Return [X, Y] of the center of cell containing provided text 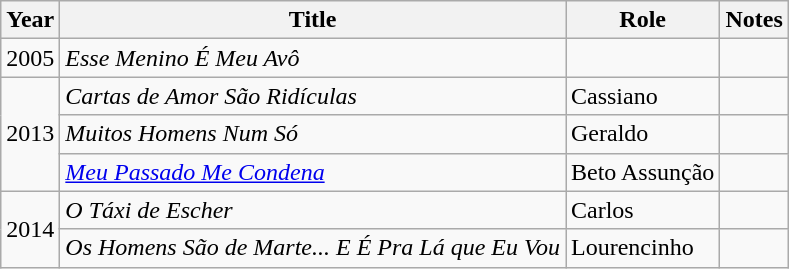
Geraldo [643, 134]
Cassiano [643, 96]
2014 [30, 229]
Cartas de Amor São Ridículas [313, 96]
Meu Passado Me Condena [313, 172]
Muitos Homens Num Só [313, 134]
Title [313, 20]
Year [30, 20]
O Táxi de Escher [313, 210]
2013 [30, 134]
Role [643, 20]
Notes [754, 20]
2005 [30, 58]
Esse Menino É Meu Avô [313, 58]
Os Homens São de Marte... E É Pra Lá que Eu Vou [313, 248]
Beto Assunção [643, 172]
Lourencinho [643, 248]
Carlos [643, 210]
